Identify which cell holds the provided text, then report its [X, Y] central coordinate. 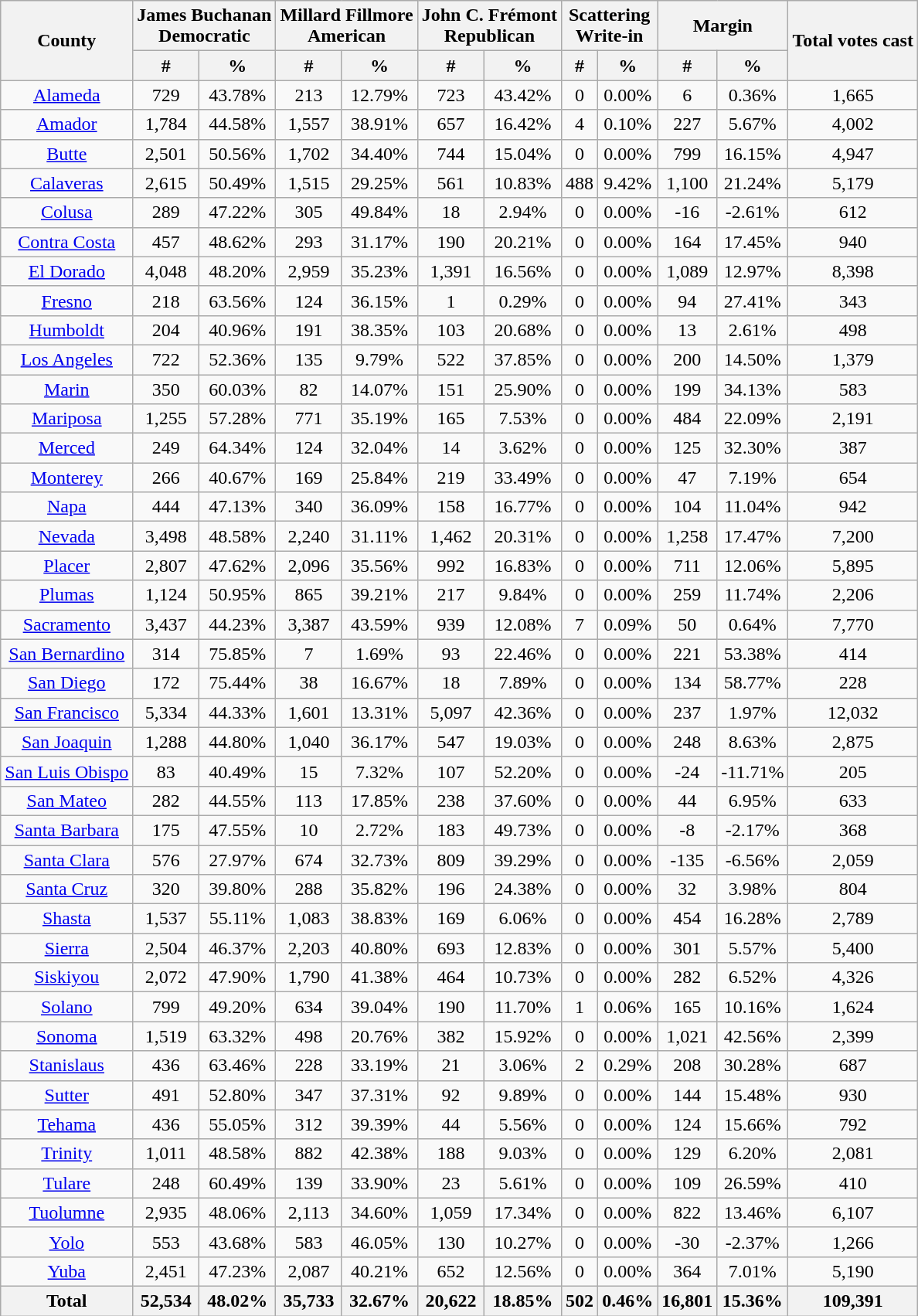
1,624 [853, 1007]
5,179 [853, 183]
2,113 [309, 1212]
35.56% [379, 566]
612 [853, 213]
Plumas [66, 595]
75.44% [238, 683]
36.09% [379, 507]
488 [580, 183]
249 [166, 448]
35.19% [379, 419]
3,498 [166, 536]
191 [309, 330]
3.62% [523, 448]
553 [166, 1242]
809 [450, 860]
San Bernardino [66, 654]
2,203 [309, 948]
484 [688, 419]
1,665 [853, 95]
34.40% [379, 154]
10 [309, 830]
40.67% [238, 478]
37.60% [523, 801]
52,534 [166, 1301]
20.68% [523, 330]
312 [309, 1124]
47.22% [238, 213]
20.76% [379, 1036]
9.79% [379, 359]
-24 [688, 771]
151 [450, 389]
320 [166, 889]
175 [166, 830]
57.28% [238, 419]
44.80% [238, 742]
39.29% [523, 860]
Amador [66, 124]
17.45% [753, 242]
13.31% [379, 712]
6.52% [753, 978]
1,021 [688, 1036]
12.97% [753, 271]
199 [688, 389]
Sacramento [66, 624]
7.19% [753, 478]
Stanislaus [66, 1066]
1,537 [166, 919]
1,391 [450, 271]
12.56% [523, 1271]
200 [688, 359]
63.56% [238, 301]
26.59% [753, 1183]
82 [309, 389]
ScatteringWrite-in [610, 26]
633 [853, 801]
16.56% [523, 271]
40.96% [238, 330]
33.90% [379, 1183]
410 [853, 1183]
2.61% [753, 330]
301 [688, 948]
792 [853, 1124]
47 [688, 478]
Santa Cruz [66, 889]
17.34% [523, 1212]
7.89% [523, 683]
50.95% [238, 595]
Butte [66, 154]
213 [309, 95]
347 [309, 1095]
23 [450, 1183]
2,807 [166, 566]
15.04% [523, 154]
20.31% [523, 536]
139 [309, 1183]
237 [688, 712]
1,011 [166, 1154]
37.85% [523, 359]
382 [450, 1036]
27.97% [238, 860]
Millard FillmoreAmerican [346, 26]
942 [853, 507]
464 [450, 978]
22.09% [753, 419]
Calaveras [66, 183]
16.15% [753, 154]
204 [166, 330]
4,048 [166, 271]
14.50% [753, 359]
2,875 [853, 742]
12,032 [853, 712]
Marin [66, 389]
33.49% [523, 478]
1,089 [688, 271]
36.17% [379, 742]
113 [309, 801]
Sutter [66, 1095]
16.67% [379, 683]
15 [309, 771]
60.49% [238, 1183]
218 [166, 301]
5,895 [853, 566]
219 [450, 478]
Contra Costa [66, 242]
Placer [66, 566]
22.46% [523, 654]
30.28% [753, 1066]
-2.37% [753, 1242]
39.21% [379, 595]
19.03% [523, 742]
12.08% [523, 624]
5.67% [753, 124]
340 [309, 507]
3,437 [166, 624]
Shasta [66, 919]
3.98% [753, 889]
Sonoma [66, 1036]
693 [450, 948]
804 [853, 889]
188 [450, 1154]
-2.61% [753, 213]
1,258 [688, 536]
1,083 [309, 919]
25.90% [523, 389]
109 [688, 1183]
7,770 [853, 624]
722 [166, 359]
13.46% [753, 1212]
40.49% [238, 771]
Siskiyou [66, 978]
502 [580, 1301]
San Diego [66, 683]
60.03% [238, 389]
75.85% [238, 654]
674 [309, 860]
49.84% [379, 213]
20,622 [450, 1301]
343 [853, 301]
49.20% [238, 1007]
9.42% [627, 183]
522 [450, 359]
San Francisco [66, 712]
-30 [688, 1242]
266 [166, 478]
0.36% [753, 95]
16,801 [688, 1301]
15.92% [523, 1036]
144 [688, 1095]
1,462 [450, 536]
293 [309, 242]
771 [309, 419]
1,124 [166, 595]
Merced [66, 448]
43.78% [238, 95]
2,451 [166, 1271]
-6.56% [753, 860]
221 [688, 654]
49.73% [523, 830]
44.33% [238, 712]
20.21% [523, 242]
Alameda [66, 95]
6.95% [753, 801]
53.38% [753, 654]
865 [309, 595]
7.01% [753, 1271]
12.06% [753, 566]
52.80% [238, 1095]
Trinity [66, 1154]
1,784 [166, 124]
1,601 [309, 712]
15.66% [753, 1124]
38 [309, 683]
10.27% [523, 1242]
10.73% [523, 978]
11.74% [753, 595]
238 [450, 801]
368 [853, 830]
4,947 [853, 154]
24.38% [523, 889]
364 [688, 1271]
47.13% [238, 507]
James BuchananDemocratic [204, 26]
491 [166, 1095]
35,733 [309, 1301]
5.56% [523, 1124]
63.46% [238, 1066]
9.03% [523, 1154]
42.56% [753, 1036]
2,072 [166, 978]
561 [450, 183]
444 [166, 507]
5.61% [523, 1183]
0.06% [627, 1007]
992 [450, 566]
1,379 [853, 359]
7,200 [853, 536]
San Luis Obispo [66, 771]
2.94% [523, 213]
35.23% [379, 271]
457 [166, 242]
32.73% [379, 860]
39.39% [379, 1124]
5,334 [166, 712]
35.82% [379, 889]
2,191 [853, 419]
14 [450, 448]
Tuolumne [66, 1212]
92 [450, 1095]
44.58% [238, 124]
2,087 [309, 1271]
El Dorado [66, 271]
0.64% [753, 624]
134 [688, 683]
8.63% [753, 742]
63.32% [238, 1036]
38.35% [379, 330]
5,190 [853, 1271]
48.20% [238, 271]
94 [688, 301]
2,206 [853, 595]
38.91% [379, 124]
16.28% [753, 919]
652 [450, 1271]
-2.17% [753, 830]
2,081 [853, 1154]
25.84% [379, 478]
34.60% [379, 1212]
1,059 [450, 1212]
288 [309, 889]
55.11% [238, 919]
46.37% [238, 948]
1,515 [309, 183]
0.09% [627, 624]
940 [853, 242]
2 [580, 1066]
Yuba [66, 1271]
208 [688, 1066]
576 [166, 860]
43.68% [238, 1242]
5.57% [753, 948]
34.13% [753, 389]
259 [688, 595]
4 [580, 124]
1,702 [309, 154]
43.42% [523, 95]
1,266 [853, 1242]
454 [688, 919]
-135 [688, 860]
-8 [688, 830]
50.56% [238, 154]
17.85% [379, 801]
2,096 [309, 566]
Colusa [66, 213]
104 [688, 507]
40.21% [379, 1271]
10.83% [523, 183]
103 [450, 330]
930 [853, 1095]
16.83% [523, 566]
48.02% [238, 1301]
40.80% [379, 948]
41.38% [379, 978]
47.23% [238, 1271]
50 [688, 624]
164 [688, 242]
15.36% [753, 1301]
183 [450, 830]
37.31% [379, 1095]
687 [853, 1066]
Total [66, 1301]
32 [688, 889]
125 [688, 448]
50.49% [238, 183]
32.30% [753, 448]
Los Angeles [66, 359]
217 [450, 595]
San Mateo [66, 801]
44.55% [238, 801]
San Joaquin [66, 742]
882 [309, 1154]
County [66, 40]
305 [309, 213]
1,288 [166, 742]
822 [688, 1212]
0.10% [627, 124]
1,255 [166, 419]
939 [450, 624]
17.47% [753, 536]
47.55% [238, 830]
6,107 [853, 1212]
289 [166, 213]
107 [450, 771]
31.17% [379, 242]
33.19% [379, 1066]
350 [166, 389]
27.41% [753, 301]
414 [853, 654]
10.16% [753, 1007]
Total votes cast [853, 40]
52.36% [238, 359]
Nevada [66, 536]
130 [450, 1242]
21.24% [753, 183]
6.06% [523, 919]
4,326 [853, 978]
0.46% [627, 1301]
Monterey [66, 478]
14.07% [379, 389]
634 [309, 1007]
Humboldt [66, 330]
Yolo [66, 1242]
657 [450, 124]
29.25% [379, 183]
5,097 [450, 712]
38.83% [379, 919]
723 [450, 95]
1.97% [753, 712]
64.34% [238, 448]
6.20% [753, 1154]
48.06% [238, 1212]
Margin [723, 26]
Solano [66, 1007]
Fresno [66, 301]
13 [688, 330]
654 [853, 478]
1,557 [309, 124]
3,387 [309, 624]
2,504 [166, 948]
729 [166, 95]
109,391 [853, 1301]
31.11% [379, 536]
205 [853, 771]
43.59% [379, 624]
36.15% [379, 301]
4,002 [853, 124]
7.53% [523, 419]
1,040 [309, 742]
1,100 [688, 183]
1,519 [166, 1036]
2,959 [309, 271]
18.85% [523, 1301]
172 [166, 683]
Sierra [66, 948]
11.70% [523, 1007]
2,240 [309, 536]
2.72% [379, 830]
2,059 [853, 860]
93 [450, 654]
Napa [66, 507]
47.62% [238, 566]
32.04% [379, 448]
2,501 [166, 154]
16.42% [523, 124]
42.38% [379, 1154]
2,789 [853, 919]
48.62% [238, 242]
12.79% [379, 95]
196 [450, 889]
129 [688, 1154]
Tulare [66, 1183]
711 [688, 566]
547 [450, 742]
15.48% [753, 1095]
1,790 [309, 978]
16.77% [523, 507]
2,399 [853, 1036]
2,615 [166, 183]
7.32% [379, 771]
83 [166, 771]
744 [450, 154]
46.05% [379, 1242]
32.67% [379, 1301]
314 [166, 654]
47.90% [238, 978]
Mariposa [66, 419]
135 [309, 359]
3.06% [523, 1066]
39.04% [379, 1007]
58.77% [753, 683]
158 [450, 507]
Tehama [66, 1124]
11.04% [753, 507]
42.36% [523, 712]
Santa Barbara [66, 830]
39.80% [238, 889]
8,398 [853, 271]
John C. FrémontRepublican [489, 26]
12.83% [523, 948]
44.23% [238, 624]
-16 [688, 213]
Santa Clara [66, 860]
2,935 [166, 1212]
21 [450, 1066]
52.20% [523, 771]
-11.71% [753, 771]
9.89% [523, 1095]
55.05% [238, 1124]
227 [688, 124]
9.84% [523, 595]
6 [688, 95]
5,400 [853, 948]
387 [853, 448]
1.69% [379, 654]
